For the text-containing cell, return its midpoint in (X, Y) coordinate format. 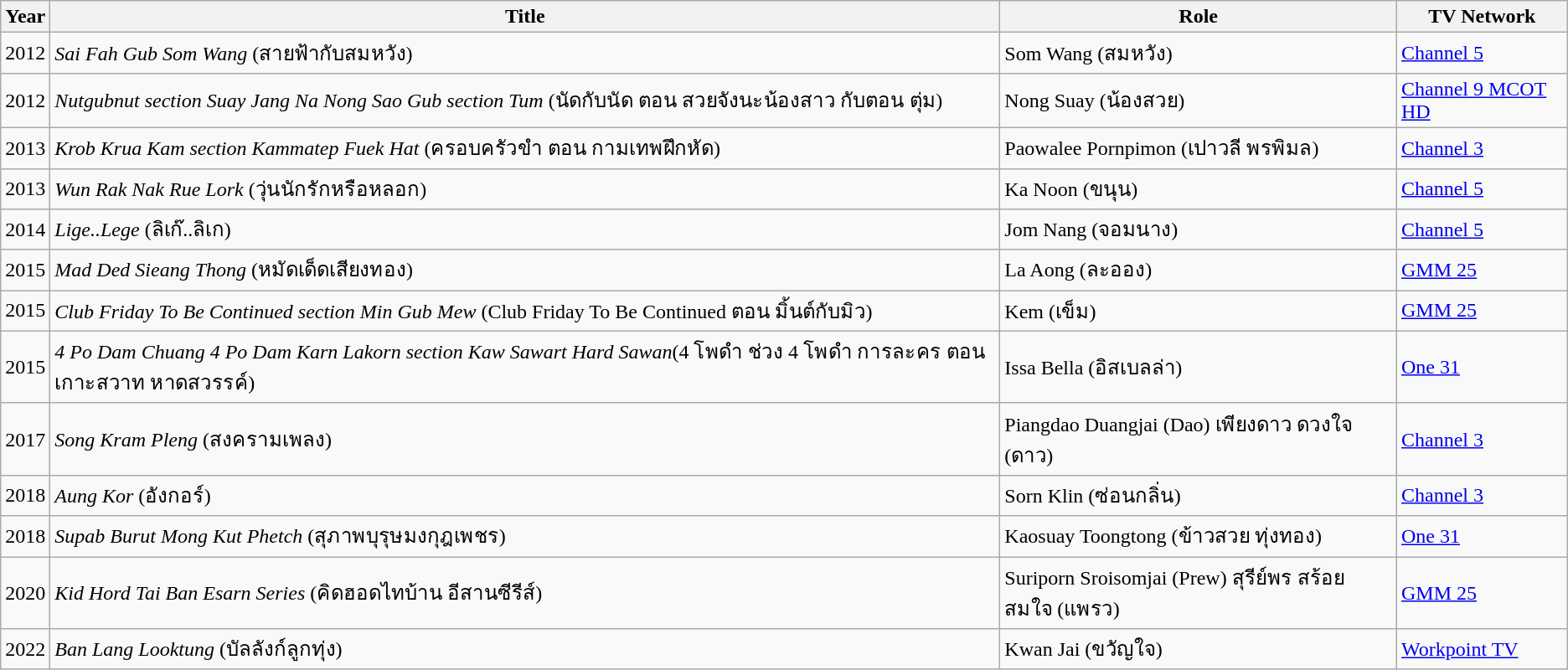
Supab Burut Mong Kut Phetch (สุภาพบุรุษมงกุฎเพชร) (525, 536)
4 Po Dam Chuang 4 Po Dam Karn Lakorn section Kaw Sawart Hard Sawan(4 โพดำ ช่วง 4 โพดำ การละคร ตอน เกาะสวาท หาดสวรรค์) (525, 367)
Wun Rak Nak Rue Lork (วุ่นนักรักหรือหลอก) (525, 189)
Kid Hord Tai Ban Esarn Series (คิดฮอดไทบ้าน อีสานซีรีส์) (525, 592)
Club Friday To Be Continued section Min Gub Mew (Club Friday To Be Continued ตอน มิ้นต์กับมิว) (525, 312)
TV Network (1482, 17)
Ban Lang Looktung (บัลลังก์ลูกทุ่ง) (525, 650)
Aung Kor (อังกอร์) (525, 496)
2022 (25, 650)
Nutgubnut section Suay Jang Na Nong Sao Gub section Tum (นัดกับนัด ตอน สวยจังนะน้องสาว กับตอน ตุ่ม) (525, 100)
Nong Suay (น้องสวย) (1199, 100)
Mad Ded Sieang Thong (หมัดเด็ดเสียงทอง) (525, 270)
Song Kram Pleng (สงครามเพลง) (525, 439)
Issa Bella (อิสเบลล่า) (1199, 367)
Sai Fah Gub Som Wang (สายฟ้ากับสมหวัง) (525, 54)
Workpoint TV (1482, 650)
Piangdao Duangjai (Dao) เพียงดาว ดวงใจ (ดาว) (1199, 439)
Jom Nang (จอมนาง) (1199, 229)
Year (25, 17)
Sorn Klin (ซ่อนกลิ่น) (1199, 496)
Som Wang (สมหวัง) (1199, 54)
Role (1199, 17)
2014 (25, 229)
Kwan Jai (ขวัญใจ) (1199, 650)
Title (525, 17)
Krob Krua Kam section Kammatep Fuek Hat (ครอบครัวขำ ตอน กามเทพฝึกหัด) (525, 147)
Channel 9 MCOT HD (1482, 100)
Paowalee Pornpimon (เปาวลี พรพิมล) (1199, 147)
Kem (เข็ม) (1199, 312)
2017 (25, 439)
La Aong (ละออง) (1199, 270)
Lige..Lege (ลิเก๊..ลิเก) (525, 229)
2020 (25, 592)
Ka Noon (ขนุน) (1199, 189)
Kaosuay Toongtong (ข้าวสวย ทุ่งทอง) (1199, 536)
Suriporn Sroisomjai (Prew) สุรีย์พร สร้อยสมใจ (แพรว) (1199, 592)
